Extract the [x, y] coordinate from the center of the cell holding the provided text.  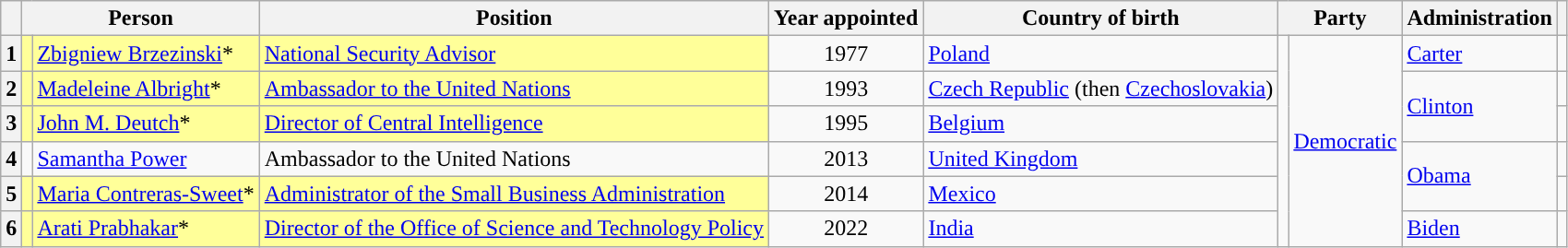
Obama [1479, 176]
Mexico [1101, 194]
1977 [847, 53]
2022 [847, 229]
Poland [1101, 53]
2013 [847, 159]
Administrator of the Small Business Administration [514, 194]
Country of birth [1101, 18]
Position [514, 18]
Carter [1479, 53]
India [1101, 229]
National Security Advisor [514, 53]
4 [11, 159]
Maria Contreras-Sweet* [146, 194]
John M. Deutch* [146, 124]
Year appointed [847, 18]
Party [1340, 18]
Arati Prabhakar* [146, 229]
2 [11, 89]
Administration [1479, 18]
Czech Republic (then Czechoslovakia) [1101, 89]
5 [11, 194]
Zbigniew Brzezinski* [146, 53]
6 [11, 229]
Biden [1479, 229]
Person [140, 18]
Belgium [1101, 124]
Director of the Office of Science and Technology Policy [514, 229]
Director of Central Intelligence [514, 124]
United Kingdom [1101, 159]
1 [11, 53]
3 [11, 124]
1993 [847, 89]
Madeleine Albright* [146, 89]
1995 [847, 124]
2014 [847, 194]
Democratic [1345, 141]
Clinton [1479, 106]
Samantha Power [146, 159]
